Determine the [x, y] coordinate at the center of the cell enclosing the given text.  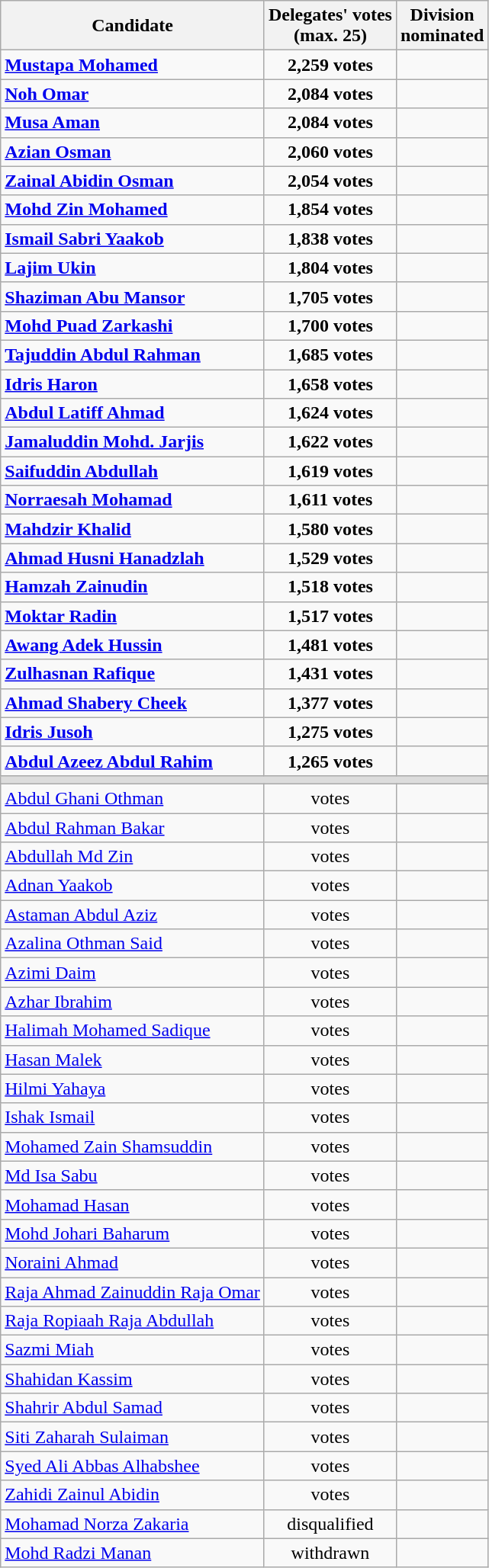
Delegates' votes(max. 25) [330, 26]
1,619 votes [330, 471]
Mahdzir Khalid [133, 529]
Ahmad Husni Hanadzlah [133, 558]
1,685 votes [330, 354]
Hasan Malek [133, 1060]
Shahidan Kassim [133, 1379]
Syed Ali Abbas Alhabshee [133, 1466]
1,700 votes [330, 325]
Tajuddin Abdul Rahman [133, 354]
Azian Osman [133, 152]
Zainal Abidin Osman [133, 181]
Abdul Rahman Bakar [133, 827]
Norraesah Mohamad [133, 500]
2,054 votes [330, 181]
Ishak Ismail [133, 1117]
1,854 votes [330, 210]
Ahmad Shabery Cheek [133, 703]
Moktar Radin [133, 616]
1,580 votes [330, 529]
1,265 votes [330, 761]
Astaman Abdul Aziz [133, 915]
1,838 votes [330, 239]
Idris Haron [133, 383]
Hilmi Yahaya [133, 1089]
1,517 votes [330, 616]
Abdul Latiff Ahmad [133, 413]
Mohamad Norza Zakaria [133, 1524]
1,611 votes [330, 500]
Mohamad Hasan [133, 1204]
Shaziman Abu Mansor [133, 297]
Abdullah Md Zin [133, 857]
Azhar Ibrahim [133, 1002]
Candidate [133, 26]
Raja Ahmad Zainuddin Raja Omar [133, 1292]
1,529 votes [330, 558]
1,622 votes [330, 442]
Shahrir Abdul Samad [133, 1408]
Idris Jusoh [133, 732]
Mohd Johari Baharum [133, 1233]
2,259 votes [330, 65]
Mohd Radzi Manan [133, 1553]
1,481 votes [330, 645]
Azimi Daim [133, 973]
1,518 votes [330, 587]
Saifuddin Abdullah [133, 471]
Mohd Zin Mohamed [133, 210]
1,705 votes [330, 297]
disqualified [330, 1524]
Jamaluddin Mohd. Jarjis [133, 442]
Azalina Othman Said [133, 944]
Md Isa Sabu [133, 1175]
1,431 votes [330, 674]
Adnan Yaakob [133, 886]
Mohamed Zain Shamsuddin [133, 1146]
Musa Aman [133, 123]
Raja Ropiaah Raja Abdullah [133, 1321]
Divisionnominated [442, 26]
Siti Zaharah Sulaiman [133, 1437]
Noraini Ahmad [133, 1262]
Hamzah Zainudin [133, 587]
1,804 votes [330, 268]
Zahidi Zainul Abidin [133, 1495]
Mohd Puad Zarkashi [133, 325]
1,377 votes [330, 703]
Abdul Azeez Abdul Rahim [133, 761]
Mustapa Mohamed [133, 65]
1,624 votes [330, 413]
1,658 votes [330, 383]
Noh Omar [133, 94]
2,060 votes [330, 152]
Sazmi Miah [133, 1350]
Halimah Mohamed Sadique [133, 1031]
Awang Adek Hussin [133, 645]
Zulhasnan Rafique [133, 674]
Lajim Ukin [133, 268]
1,275 votes [330, 732]
Abdul Ghani Othman [133, 798]
Ismail Sabri Yaakob [133, 239]
withdrawn [330, 1553]
